Return [X, Y] of the center of cell containing provided text 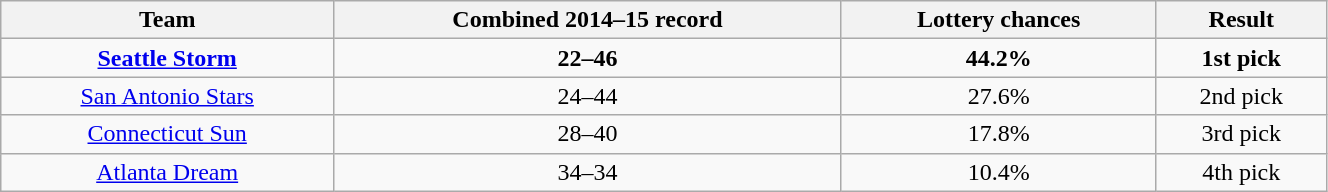
2nd pick [1241, 96]
Team [168, 20]
27.6% [998, 96]
Result [1241, 20]
4th pick [1241, 172]
1st pick [1241, 58]
Seattle Storm [168, 58]
San Antonio Stars [168, 96]
Lottery chances [998, 20]
34–34 [588, 172]
10.4% [998, 172]
Combined 2014–15 record [588, 20]
22–46 [588, 58]
44.2% [998, 58]
28–40 [588, 134]
17.8% [998, 134]
24–44 [588, 96]
Connecticut Sun [168, 134]
3rd pick [1241, 134]
Atlanta Dream [168, 172]
